Extract the [x, y] coordinate from the center of the cell holding the provided text.  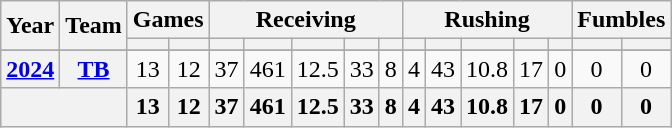
2024 [30, 69]
Games [168, 20]
Rushing [486, 20]
Receiving [306, 20]
TB [94, 69]
Fumbles [622, 20]
Team [94, 26]
Year [30, 26]
